Find where the given text appears and provide that cell's center as (X, Y) coordinate. 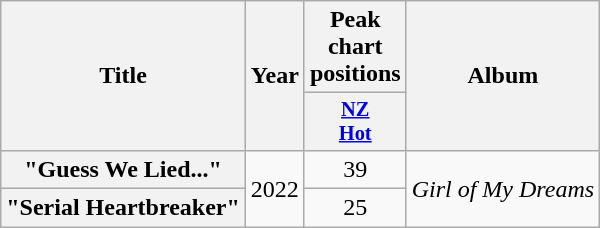
Girl of My Dreams (503, 188)
Title (124, 76)
39 (355, 169)
Album (503, 76)
Peak chart positions (355, 47)
"Serial Heartbreaker" (124, 208)
Year (274, 76)
NZHot (355, 122)
25 (355, 208)
2022 (274, 188)
"Guess We Lied..." (124, 169)
